For the text-containing cell, return its midpoint in [x, y] coordinate format. 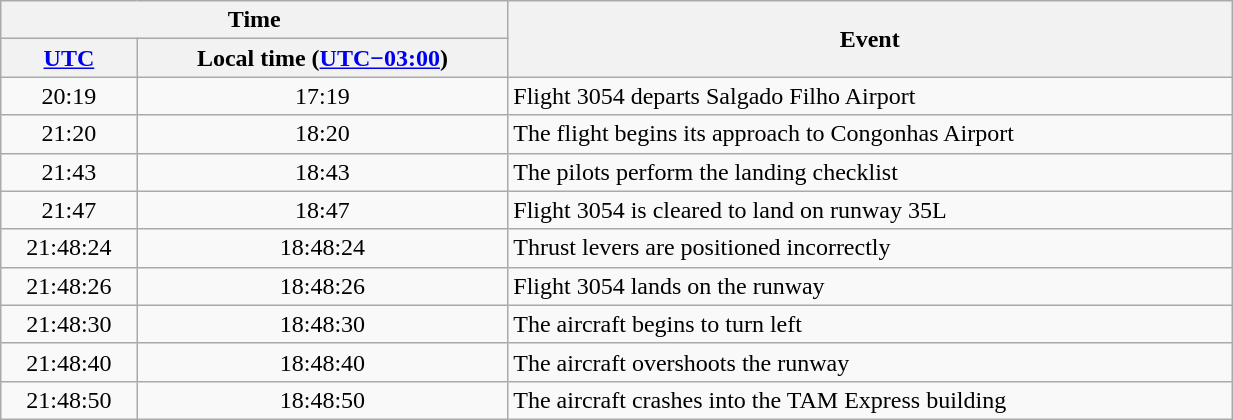
Flight 3054 lands on the runway [870, 286]
The aircraft crashes into the TAM Express building [870, 400]
21:47 [69, 210]
20:19 [69, 96]
18:48:50 [322, 400]
18:48:24 [322, 248]
The aircraft overshoots the runway [870, 362]
21:48:50 [69, 400]
Thrust levers are positioned incorrectly [870, 248]
21:43 [69, 172]
The pilots perform the landing checklist [870, 172]
Flight 3054 departs Salgado Filho Airport [870, 96]
21:20 [69, 134]
UTC [69, 58]
The aircraft begins to turn left [870, 324]
18:47 [322, 210]
18:48:26 [322, 286]
The flight begins its approach to Congonhas Airport [870, 134]
21:48:26 [69, 286]
21:48:24 [69, 248]
Local time (UTC−03:00) [322, 58]
21:48:30 [69, 324]
18:48:30 [322, 324]
Flight 3054 is cleared to land on runway 35L [870, 210]
Event [870, 39]
18:48:40 [322, 362]
18:20 [322, 134]
Time [254, 20]
21:48:40 [69, 362]
18:43 [322, 172]
17:19 [322, 96]
